Determine the (X, Y) coordinate at the center of the cell enclosing the given text.  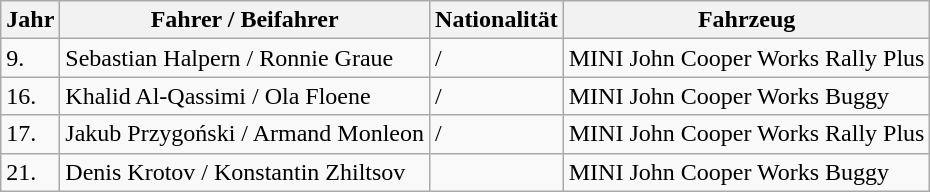
9. (30, 58)
Jahr (30, 20)
Fahrzeug (746, 20)
Nationalität (497, 20)
Khalid Al-Qassimi / Ola Floene (245, 96)
Sebastian Halpern / Ronnie Graue (245, 58)
Fahrer / Beifahrer (245, 20)
16. (30, 96)
Denis Krotov / Konstantin Zhiltsov (245, 172)
Jakub Przygoński / Armand Monleon (245, 134)
21. (30, 172)
17. (30, 134)
